Detect which cell encompasses the target text, then output its (X, Y) center coordinate. 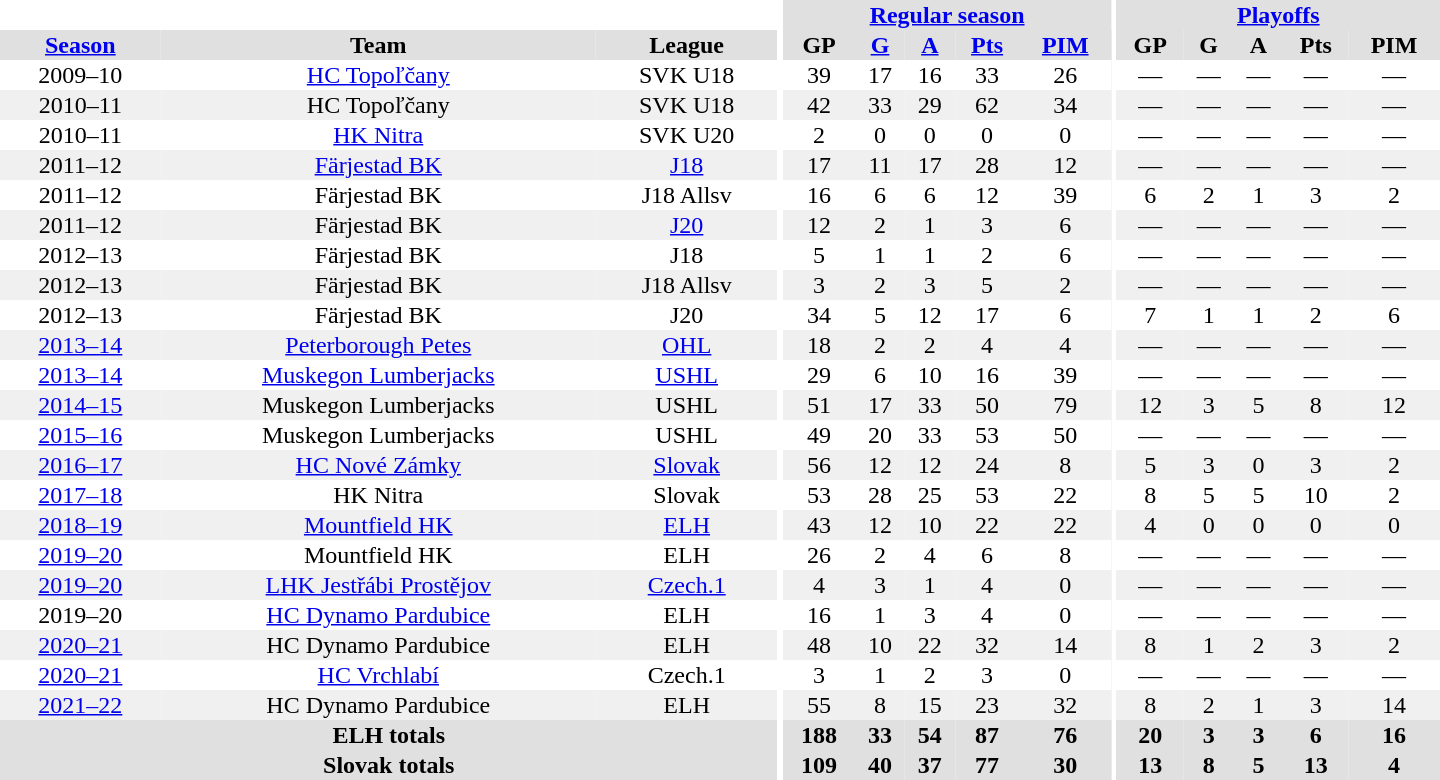
48 (819, 645)
Regular season (947, 15)
42 (819, 105)
ELH totals (389, 735)
Season (80, 45)
2021–22 (80, 705)
37 (930, 765)
HC Vrchlabí (378, 675)
25 (930, 495)
2009–10 (80, 75)
Team (378, 45)
15 (930, 705)
76 (1065, 735)
2015–16 (80, 435)
79 (1065, 405)
2018–19 (80, 525)
11 (880, 165)
55 (819, 705)
87 (988, 735)
40 (880, 765)
Slovak totals (389, 765)
51 (819, 405)
Peterborough Petes (378, 345)
62 (988, 105)
54 (930, 735)
188 (819, 735)
49 (819, 435)
77 (988, 765)
24 (988, 465)
2016–17 (80, 465)
18 (819, 345)
League (687, 45)
43 (819, 525)
7 (1150, 315)
2014–15 (80, 405)
2017–18 (80, 495)
OHL (687, 345)
109 (819, 765)
56 (819, 465)
30 (1065, 765)
HC Nové Zámky (378, 465)
23 (988, 705)
LHK Jestřábi Prostějov (378, 585)
SVK U20 (687, 135)
Playoffs (1278, 15)
